Detect which cell encompasses the target text, then output its (X, Y) center coordinate. 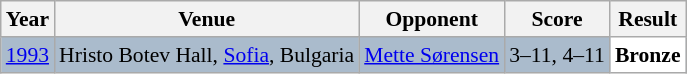
Year (28, 19)
1993 (28, 55)
Hristo Botev Hall, Sofia, Bulgaria (206, 55)
Bronze (648, 55)
3–11, 4–11 (557, 55)
Mette Sørensen (432, 55)
Opponent (432, 19)
Venue (206, 19)
Score (557, 19)
Result (648, 19)
